For the text-containing cell, return its midpoint in [x, y] coordinate format. 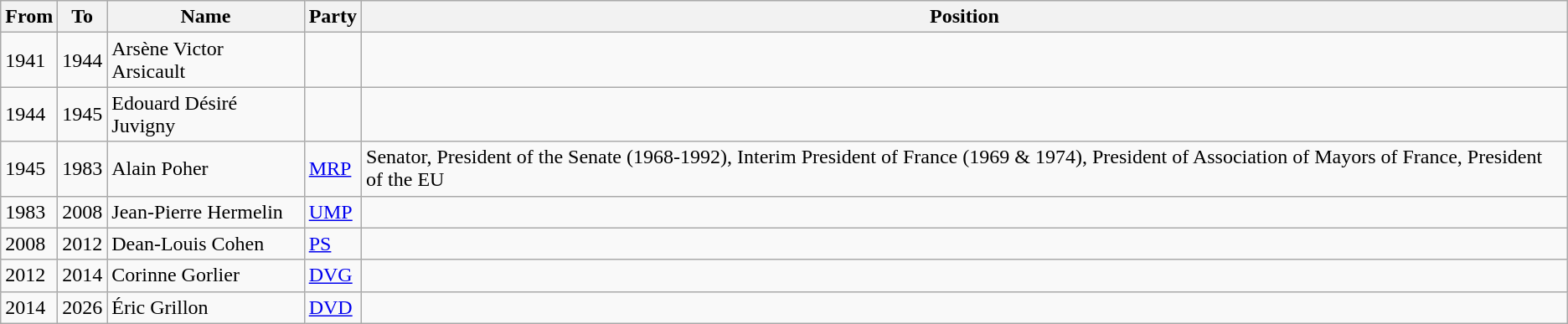
DVD [333, 307]
Corinne Gorlier [206, 275]
Position [965, 17]
Dean-Louis Cohen [206, 244]
MRP [333, 169]
Arsène Victor Arsicault [206, 60]
PS [333, 244]
2026 [82, 307]
Alain Poher [206, 169]
DVG [333, 275]
UMP [333, 212]
Edouard Désiré Juvigny [206, 114]
Jean-Pierre Hermelin [206, 212]
Party [333, 17]
To [82, 17]
1941 [29, 60]
Name [206, 17]
Éric Grillon [206, 307]
From [29, 17]
